Search for the cell housing the specified text and yield its (x, y) center coordinate. 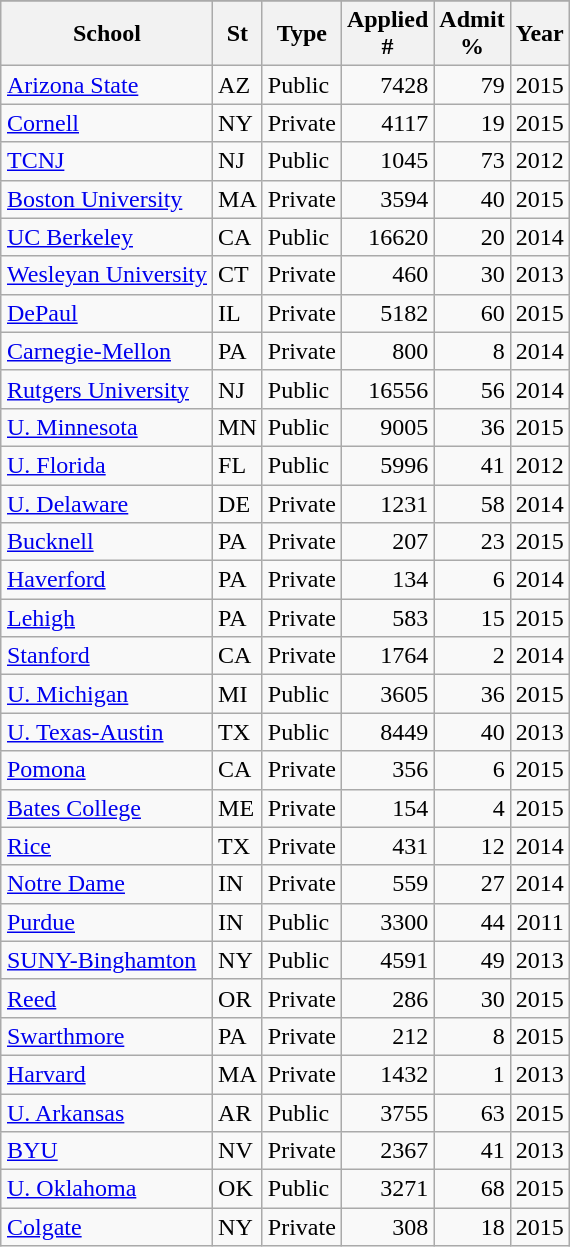
U. Michigan (106, 694)
1045 (387, 161)
Stanford (106, 656)
16556 (387, 389)
3594 (387, 199)
ME (238, 808)
U. Florida (106, 465)
16620 (387, 237)
207 (387, 542)
154 (387, 808)
60 (472, 313)
56 (472, 389)
Purdue (106, 922)
559 (387, 884)
Notre Dame (106, 884)
1 (472, 1074)
12 (472, 846)
2367 (387, 1151)
44 (472, 922)
27 (472, 884)
4591 (387, 960)
Colgate (106, 1227)
20 (472, 237)
OR (238, 998)
BYU (106, 1151)
DE (238, 503)
St (238, 34)
OK (238, 1189)
1432 (387, 1074)
2011 (540, 922)
Carnegie-Mellon (106, 351)
Year (540, 34)
49 (472, 960)
MI (238, 694)
TCNJ (106, 161)
15 (472, 618)
1231 (387, 503)
Rutgers University (106, 389)
3300 (387, 922)
134 (387, 580)
Type (302, 34)
DePaul (106, 313)
4117 (387, 123)
73 (472, 161)
8449 (387, 732)
Arizona State (106, 85)
Bates College (106, 808)
431 (387, 846)
School (106, 34)
U. Texas-Austin (106, 732)
79 (472, 85)
AR (238, 1113)
5182 (387, 313)
Cornell (106, 123)
Admit% (472, 34)
MN (238, 427)
Lehigh (106, 618)
IL (238, 313)
18 (472, 1227)
1764 (387, 656)
Bucknell (106, 542)
212 (387, 1036)
Wesleyan University (106, 275)
3271 (387, 1189)
CT (238, 275)
Harvard (106, 1074)
NV (238, 1151)
U. Delaware (106, 503)
583 (387, 618)
19 (472, 123)
58 (472, 503)
Applied# (387, 34)
AZ (238, 85)
U. Arkansas (106, 1113)
Swarthmore (106, 1036)
356 (387, 770)
SUNY-Binghamton (106, 960)
U. Minnesota (106, 427)
2 (472, 656)
Haverford (106, 580)
7428 (387, 85)
308 (387, 1227)
63 (472, 1113)
UC Berkeley (106, 237)
5996 (387, 465)
3605 (387, 694)
U. Oklahoma (106, 1189)
4 (472, 808)
Boston University (106, 199)
FL (238, 465)
9005 (387, 427)
Rice (106, 846)
286 (387, 998)
Reed (106, 998)
3755 (387, 1113)
23 (472, 542)
800 (387, 351)
68 (472, 1189)
Pomona (106, 770)
460 (387, 275)
